Capture the cell that displays the provided text and extract its (x, y) central coordinate. 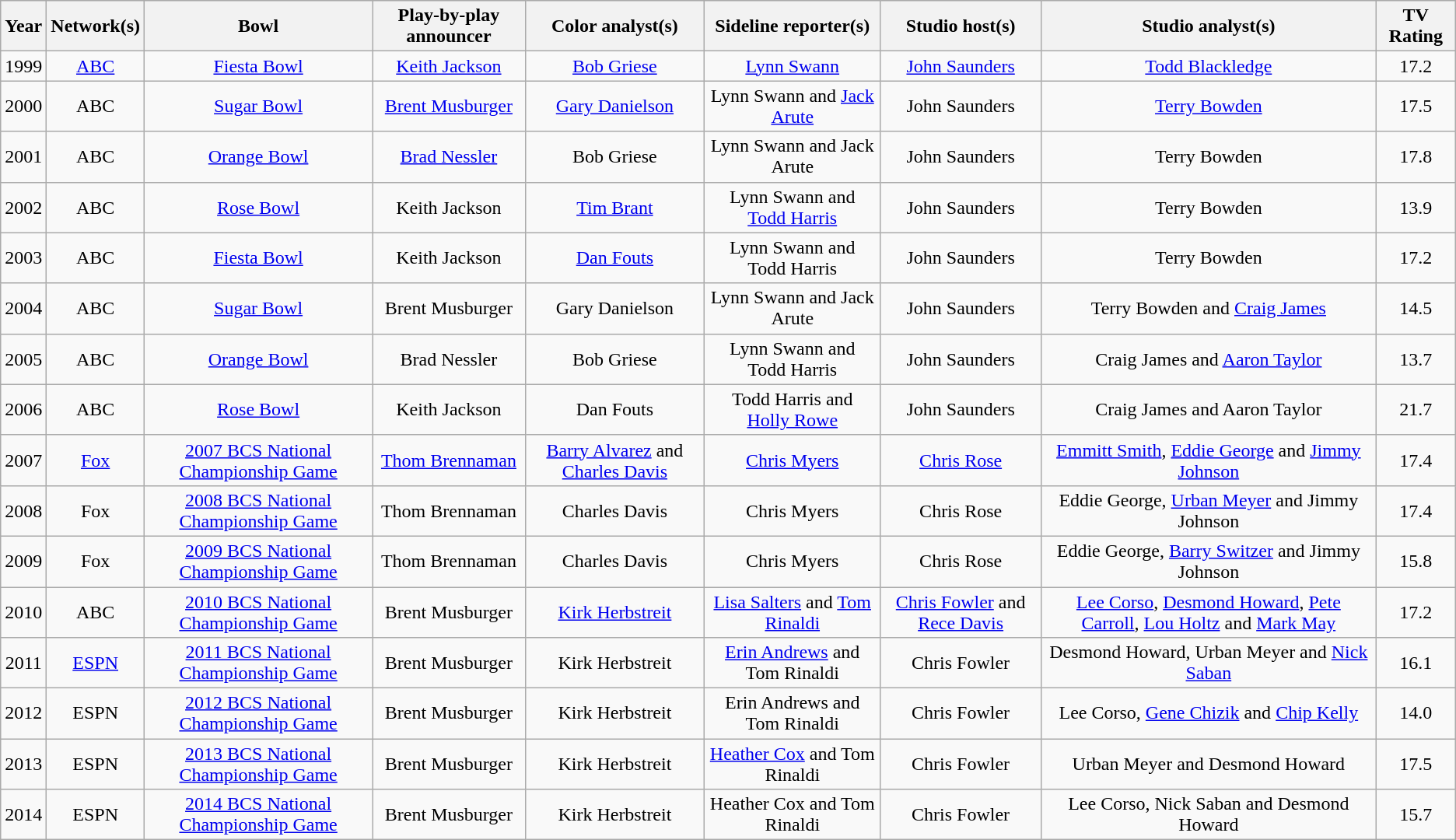
Todd Harris and Holly Rowe (793, 409)
Studio analyst(s) (1209, 26)
2007 (23, 460)
2006 (23, 409)
16.1 (1416, 663)
Lynn Swann (793, 66)
TV Rating (1416, 26)
Lee Corso, Gene Chizik and Chip Kelly (1209, 714)
Lisa Salters and Tom Rinaldi (793, 611)
2014 BCS National Championship Game (258, 815)
2013 (23, 764)
13.9 (1416, 207)
Todd Blackledge (1209, 66)
Barry Alvarez and Charles Davis (614, 460)
Color analyst(s) (614, 26)
Network(s) (96, 26)
15.7 (1416, 815)
14.5 (1416, 308)
Terry Bowden and Craig James (1209, 308)
Lee Corso, Nick Saban and Desmond Howard (1209, 815)
2010 BCS National Championship Game (258, 611)
Lee Corso, Desmond Howard, Pete Carroll, Lou Holtz and Mark May (1209, 611)
2005 (23, 359)
2008 BCS National Championship Game (258, 510)
Sideline reporter(s) (793, 26)
2012 BCS National Championship Game (258, 714)
Emmitt Smith, Eddie George and Jimmy Johnson (1209, 460)
2009 (23, 562)
Tim Brant (614, 207)
Urban Meyer and Desmond Howard (1209, 764)
2009 BCS National Championship Game (258, 562)
2012 (23, 714)
2001 (23, 157)
2002 (23, 207)
1999 (23, 66)
2007 BCS National Championship Game (258, 460)
14.0 (1416, 714)
Desmond Howard, Urban Meyer and Nick Saban (1209, 663)
2008 (23, 510)
17.8 (1416, 157)
2003 (23, 258)
2013 BCS National Championship Game (258, 764)
Play-by-play announcer (449, 26)
Eddie George, Urban Meyer and Jimmy Johnson (1209, 510)
2000 (23, 106)
Studio host(s) (961, 26)
2010 (23, 611)
15.8 (1416, 562)
2011 (23, 663)
13.7 (1416, 359)
21.7 (1416, 409)
2011 BCS National Championship Game (258, 663)
Eddie George, Barry Switzer and Jimmy Johnson (1209, 562)
Year (23, 26)
Chris Fowler and Rece Davis (961, 611)
Bowl (258, 26)
2014 (23, 815)
2004 (23, 308)
